Output the [X, Y] coordinate of the center of the cell containing the given text.  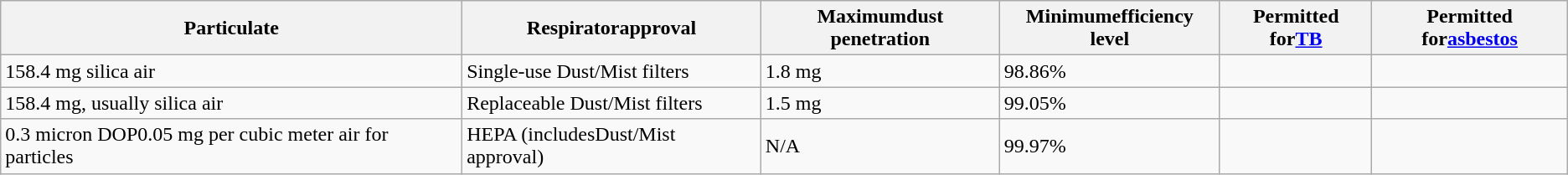
158.4 mg silica air [231, 71]
Replaceable Dust/Mist filters [611, 103]
HEPA (includesDust/Mist approval) [611, 146]
0.3 micron DOP0.05 mg per cubic meter air for particles [231, 146]
158.4 mg, usually silica air [231, 103]
Permitted forTB [1296, 28]
Maximumdust penetration [879, 28]
Minimumefficiency level [1109, 28]
Respiratorapproval [611, 28]
N/A [879, 146]
99.05% [1109, 103]
Single-use Dust/Mist filters [611, 71]
1.8 mg [879, 71]
98.86% [1109, 71]
1.5 mg [879, 103]
Permitted forasbestos [1469, 28]
99.97% [1109, 146]
Particulate [231, 28]
